Return [x, y] of the center of cell containing provided text 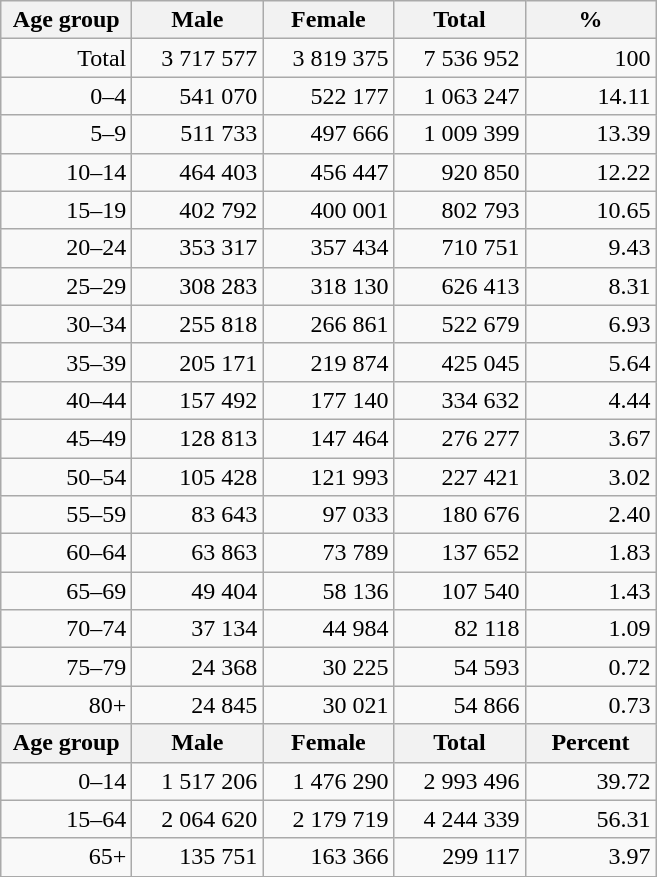
6.93 [590, 324]
Percent [590, 743]
107 540 [460, 591]
163 366 [328, 857]
3.02 [590, 477]
511 733 [198, 134]
137 652 [460, 553]
24 845 [198, 705]
0.72 [590, 667]
920 850 [460, 172]
0–4 [66, 96]
% [590, 20]
58 136 [328, 591]
24 368 [198, 667]
54 866 [460, 705]
3 717 577 [198, 58]
128 813 [198, 438]
105 428 [198, 477]
4.44 [590, 400]
402 792 [198, 210]
20–24 [66, 248]
266 861 [328, 324]
50–54 [66, 477]
10–14 [66, 172]
12.22 [590, 172]
1 517 206 [198, 781]
710 751 [460, 248]
65+ [66, 857]
45–49 [66, 438]
1.83 [590, 553]
308 283 [198, 286]
1 063 247 [460, 96]
10.65 [590, 210]
522 679 [460, 324]
39.72 [590, 781]
522 177 [328, 96]
626 413 [460, 286]
2.40 [590, 515]
1 009 399 [460, 134]
318 130 [328, 286]
14.11 [590, 96]
5–9 [66, 134]
464 403 [198, 172]
180 676 [460, 515]
44 984 [328, 629]
135 751 [198, 857]
73 789 [328, 553]
1.09 [590, 629]
425 045 [460, 362]
40–44 [66, 400]
13.39 [590, 134]
5.64 [590, 362]
400 001 [328, 210]
80+ [66, 705]
35–39 [66, 362]
65–69 [66, 591]
55–59 [66, 515]
15–64 [66, 819]
541 070 [198, 96]
82 118 [460, 629]
7 536 952 [460, 58]
3.67 [590, 438]
60–64 [66, 553]
219 874 [328, 362]
255 818 [198, 324]
227 421 [460, 477]
357 434 [328, 248]
334 632 [460, 400]
63 863 [198, 553]
157 492 [198, 400]
121 993 [328, 477]
8.31 [590, 286]
205 171 [198, 362]
30 225 [328, 667]
1 476 290 [328, 781]
83 643 [198, 515]
70–74 [66, 629]
0.73 [590, 705]
56.31 [590, 819]
15–19 [66, 210]
97 033 [328, 515]
9.43 [590, 248]
2 993 496 [460, 781]
49 404 [198, 591]
1.43 [590, 591]
353 317 [198, 248]
54 593 [460, 667]
2 179 719 [328, 819]
37 134 [198, 629]
75–79 [66, 667]
30 021 [328, 705]
100 [590, 58]
299 117 [460, 857]
802 793 [460, 210]
147 464 [328, 438]
0–14 [66, 781]
4 244 339 [460, 819]
3 819 375 [328, 58]
25–29 [66, 286]
3.97 [590, 857]
276 277 [460, 438]
456 447 [328, 172]
497 666 [328, 134]
177 140 [328, 400]
2 064 620 [198, 819]
30–34 [66, 324]
